Find where the given text appears and provide that cell's center as (x, y) coordinate. 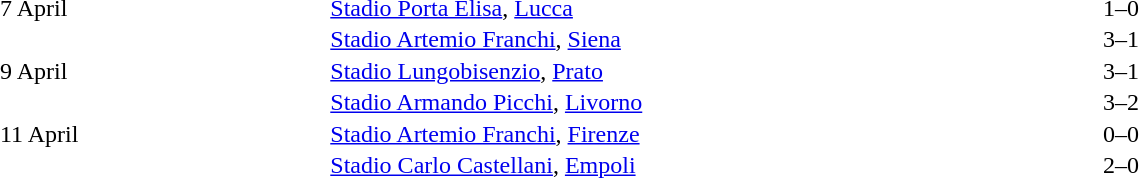
Stadio Artemio Franchi, Firenze (526, 134)
Stadio Artemio Franchi, Siena (526, 39)
Stadio Lungobisenzio, Prato (526, 71)
Stadio Armando Picchi, Livorno (526, 103)
